Pinpoint the cell where the given text exists, returning its [x, y] midpoint coordinate. 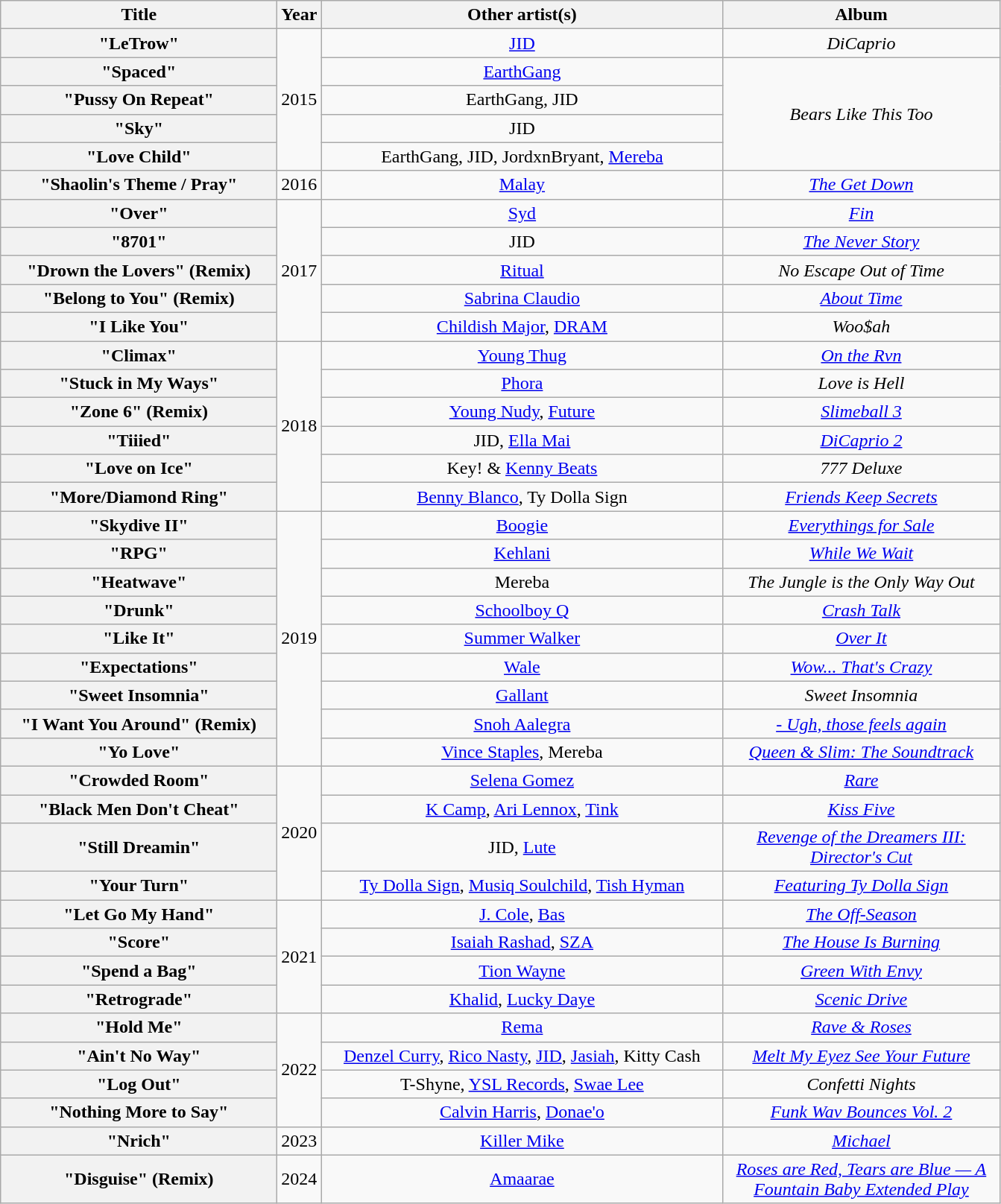
"Ain't No Way" [139, 1056]
2017 [300, 270]
"Spend a Bag" [139, 971]
"Crowded Room" [139, 780]
Love is Hell [862, 384]
Isaiah Rashad, SZA [522, 942]
Snoh Aalegra [522, 723]
Kiss Five [862, 808]
Benny Blanco, Ty Dolla Sign [522, 497]
EarthGang, JID, JordxnBryant, Mereba [522, 156]
No Escape Out of Time [862, 270]
Calvin Harris, Donae'o [522, 1112]
"RPG" [139, 554]
"Belong to You" (Remix) [139, 298]
"Love Child" [139, 156]
The Off-Season [862, 914]
2021 [300, 957]
JID, Ella Mai [522, 440]
"Love on Ice" [139, 469]
On the Rvn [862, 355]
"Sweet Insomnia" [139, 695]
"Nrich" [139, 1141]
"Yo Love" [139, 752]
Vince Staples, Mereba [522, 752]
Other artist(s) [522, 15]
Roses are Red, Tears are Blue — A Fountain Baby Extended Play [862, 1179]
Sweet Insomnia [862, 695]
Tion Wayne [522, 971]
"Still Dreamin" [139, 848]
"Stuck in My Ways" [139, 384]
Syd [522, 213]
Title [139, 15]
Green With Envy [862, 971]
Sabrina Claudio [522, 298]
Schoolboy Q [522, 610]
"Sky" [139, 128]
Rare [862, 780]
JID, Lute [522, 848]
"Zone 6" (Remix) [139, 412]
Gallant [522, 695]
K Camp, Ari Lennox, Tink [522, 808]
Fin [862, 213]
"Like It" [139, 639]
777 Deluxe [862, 469]
Melt My Eyez See Your Future [862, 1056]
Wow... That's Crazy [862, 667]
Kehlani [522, 554]
Young Thug [522, 355]
Summer Walker [522, 639]
About Time [862, 298]
2020 [300, 833]
Mereba [522, 582]
Childish Major, DRAM [522, 326]
Khalid, Lucky Daye [522, 999]
"Climax" [139, 355]
Amaarae [522, 1179]
J. Cole, Bas [522, 914]
Rave & Roses [862, 1027]
"Hold Me" [139, 1027]
"Log Out" [139, 1084]
Confetti Nights [862, 1084]
"Heatwave" [139, 582]
2024 [300, 1179]
"Your Turn" [139, 886]
The Jungle is the Only Way Out [862, 582]
"Retrograde" [139, 999]
"Pussy On Repeat" [139, 100]
2023 [300, 1141]
EarthGang, JID [522, 100]
Crash Talk [862, 610]
Phora [522, 384]
Queen & Slim: The Soundtrack [862, 752]
Revenge of the Dreamers III: Director's Cut [862, 848]
Young Nudy, Future [522, 412]
"8701" [139, 241]
Friends Keep Secrets [862, 497]
Michael [862, 1141]
Rema [522, 1027]
2019 [300, 639]
"Disguise" (Remix) [139, 1179]
While We Wait [862, 554]
Featuring Ty Dolla Sign [862, 886]
Denzel Curry, Rico Nasty, JID, Jasiah, Kitty Cash [522, 1056]
"Nothing More to Say" [139, 1112]
"Black Men Don't Cheat" [139, 808]
2022 [300, 1070]
Funk Wav Bounces Vol. 2 [862, 1112]
"Shaolin's Theme / Pray" [139, 185]
Selena Gomez [522, 780]
Wale [522, 667]
"Score" [139, 942]
2015 [300, 100]
Killer Mike [522, 1141]
"Skydive II" [139, 525]
- Ugh, those feels again [862, 723]
Over It [862, 639]
Ty Dolla Sign, Musiq Soulchild, Tish Hyman [522, 886]
DiCaprio [862, 43]
The Never Story [862, 241]
Ritual [522, 270]
Malay [522, 185]
Album [862, 15]
Year [300, 15]
"Spaced" [139, 72]
"Drunk" [139, 610]
"I Want You Around" (Remix) [139, 723]
"LeTrow" [139, 43]
"More/Diamond Ring" [139, 497]
2016 [300, 185]
"Tiiied" [139, 440]
Bears Like This Too [862, 114]
"I Like You" [139, 326]
"Expectations" [139, 667]
The House Is Burning [862, 942]
EarthGang [522, 72]
Key! & Kenny Beats [522, 469]
Woo$ah [862, 326]
DiCaprio 2 [862, 440]
The Get Down [862, 185]
T-Shyne, YSL Records, Swae Lee [522, 1084]
"Over" [139, 213]
2018 [300, 426]
Boogie [522, 525]
Slimeball 3 [862, 412]
Scenic Drive [862, 999]
"Drown the Lovers" (Remix) [139, 270]
"Let Go My Hand" [139, 914]
Everythings for Sale [862, 525]
